Identify which cell holds the provided text, then report its (x, y) central coordinate. 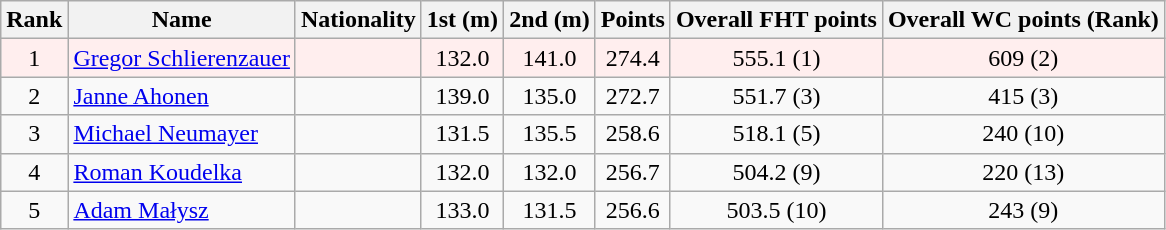
135.5 (550, 134)
256.7 (632, 172)
3 (34, 134)
551.7 (3) (776, 96)
1 (34, 58)
518.1 (5) (776, 134)
Adam Małysz (182, 210)
141.0 (550, 58)
272.7 (632, 96)
Nationality (358, 20)
4 (34, 172)
2nd (m) (550, 20)
135.0 (550, 96)
220 (13) (1023, 172)
Rank (34, 20)
139.0 (462, 96)
Name (182, 20)
Gregor Schlierenzauer (182, 58)
555.1 (1) (776, 58)
2 (34, 96)
503.5 (10) (776, 210)
Michael Neumayer (182, 134)
415 (3) (1023, 96)
Janne Ahonen (182, 96)
Points (632, 20)
5 (34, 210)
Overall FHT points (776, 20)
274.4 (632, 58)
Roman Koudelka (182, 172)
243 (9) (1023, 210)
Overall WC points (Rank) (1023, 20)
609 (2) (1023, 58)
256.6 (632, 210)
133.0 (462, 210)
240 (10) (1023, 134)
504.2 (9) (776, 172)
1st (m) (462, 20)
258.6 (632, 134)
